Capture the cell that displays the provided text and extract its [x, y] central coordinate. 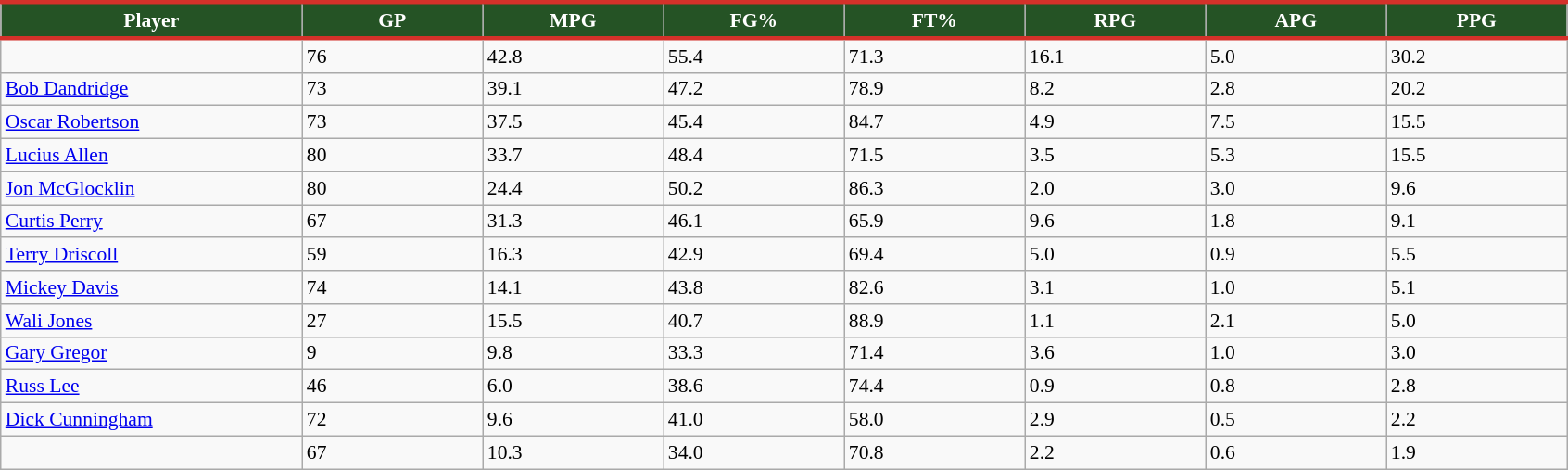
9.8 [573, 353]
47.2 [754, 89]
48.4 [754, 156]
71.5 [934, 156]
Wali Jones [152, 321]
4.9 [1116, 122]
5.1 [1477, 287]
1.9 [1477, 452]
9.1 [1477, 222]
71.3 [934, 56]
34.0 [754, 452]
78.9 [934, 89]
1.1 [1116, 321]
Mickey Davis [152, 287]
Bob Dandridge [152, 89]
55.4 [754, 56]
Terry Driscoll [152, 255]
16.1 [1116, 56]
74 [393, 287]
37.5 [573, 122]
16.3 [573, 255]
86.3 [934, 188]
14.1 [573, 287]
72 [393, 420]
46 [393, 387]
PPG [1477, 20]
71.4 [934, 353]
88.9 [934, 321]
1.8 [1296, 222]
RPG [1116, 20]
33.7 [573, 156]
Oscar Robertson [152, 122]
0.8 [1296, 387]
0.5 [1296, 420]
42.9 [754, 255]
Dick Cunningham [152, 420]
5.5 [1477, 255]
40.7 [754, 321]
65.9 [934, 222]
43.8 [754, 287]
8.2 [1116, 89]
Russ Lee [152, 387]
0.6 [1296, 452]
9 [393, 353]
FG% [754, 20]
20.2 [1477, 89]
76 [393, 56]
Player [152, 20]
39.1 [573, 89]
APG [1296, 20]
Gary Gregor [152, 353]
2.9 [1116, 420]
31.3 [573, 222]
46.1 [754, 222]
24.4 [573, 188]
33.3 [754, 353]
2.1 [1296, 321]
FT% [934, 20]
MPG [573, 20]
3.1 [1116, 287]
Curtis Perry [152, 222]
3.5 [1116, 156]
70.8 [934, 452]
69.4 [934, 255]
45.4 [754, 122]
38.6 [754, 387]
Jon McGlocklin [152, 188]
3.6 [1116, 353]
84.7 [934, 122]
82.6 [934, 287]
2.0 [1116, 188]
30.2 [1477, 56]
6.0 [573, 387]
5.3 [1296, 156]
59 [393, 255]
74.4 [934, 387]
50.2 [754, 188]
27 [393, 321]
58.0 [934, 420]
10.3 [573, 452]
Lucius Allen [152, 156]
7.5 [1296, 122]
GP [393, 20]
42.8 [573, 56]
41.0 [754, 420]
